Determine the [x, y] coordinate at the center of the cell enclosing the given text.  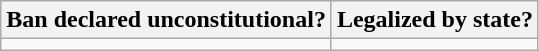
Legalized by state? [434, 20]
Ban declared unconstitutional? [166, 20]
